Locate the cell with the specified text and output its [x, y] center coordinate. 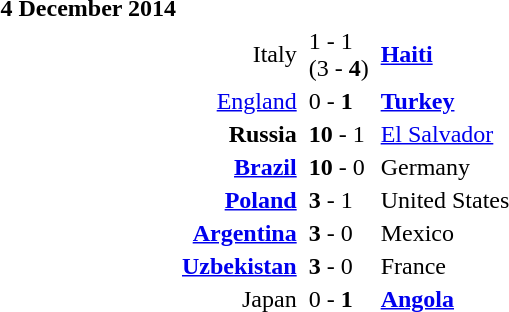
0 - 1 [338, 101]
England [239, 101]
Uzbekistan [239, 266]
Poland [239, 200]
10 - 0 [338, 167]
1 - 1(3 - 4) [338, 54]
10 - 1 [338, 134]
Argentina [239, 233]
3 - 1 [338, 200]
Brazil [239, 167]
Russia [239, 134]
Italy [239, 54]
